Find where the given text appears and provide that cell's center as [x, y] coordinate. 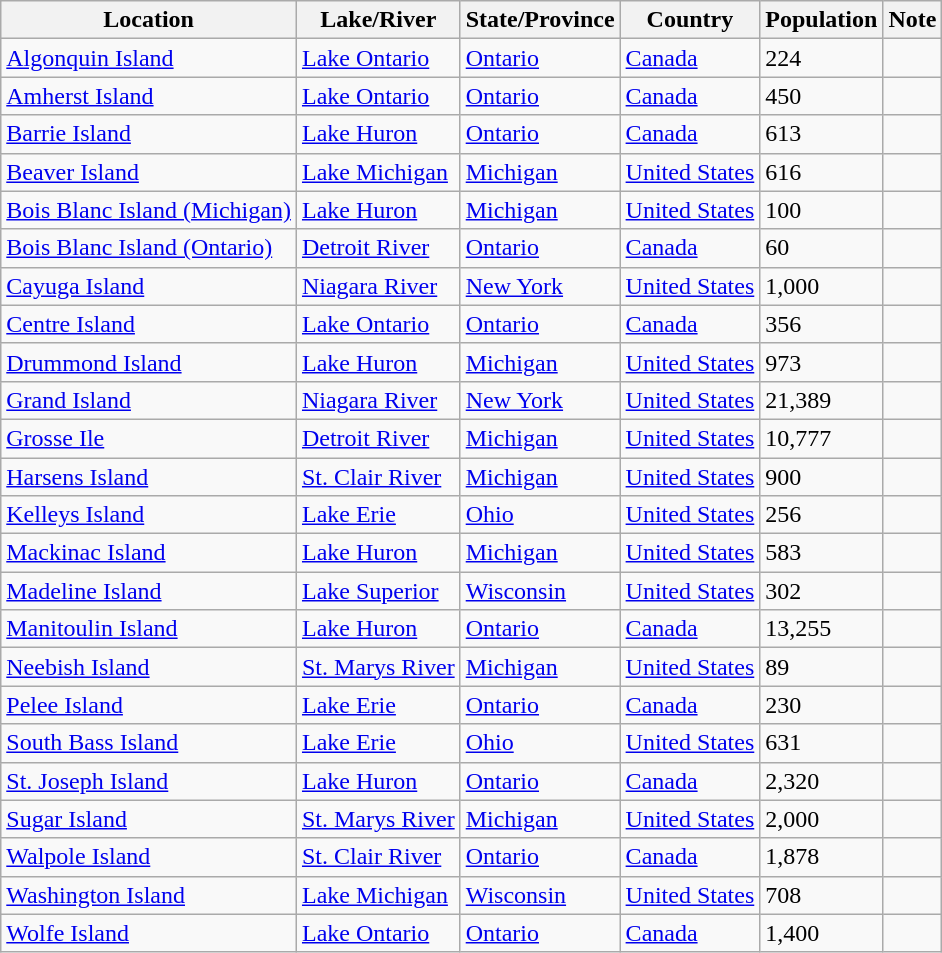
State/Province [540, 20]
60 [822, 248]
Grosse Ile [149, 438]
Barrie Island [149, 134]
2,000 [822, 819]
Mackinac Island [149, 553]
Sugar Island [149, 819]
616 [822, 172]
631 [822, 743]
Centre Island [149, 324]
973 [822, 362]
South Bass Island [149, 743]
Population [822, 20]
613 [822, 134]
Bois Blanc Island (Ontario) [149, 248]
356 [822, 324]
Amherst Island [149, 96]
302 [822, 591]
Bois Blanc Island (Michigan) [149, 210]
Kelleys Island [149, 515]
583 [822, 553]
Manitoulin Island [149, 629]
256 [822, 515]
1,878 [822, 857]
Drummond Island [149, 362]
Washington Island [149, 895]
Algonquin Island [149, 58]
708 [822, 895]
Country [690, 20]
Madeline Island [149, 591]
900 [822, 477]
89 [822, 667]
Beaver Island [149, 172]
Walpole Island [149, 857]
230 [822, 705]
Wolfe Island [149, 933]
St. Joseph Island [149, 781]
Grand Island [149, 400]
Note [912, 20]
1,400 [822, 933]
10,777 [822, 438]
450 [822, 96]
224 [822, 58]
Harsens Island [149, 477]
13,255 [822, 629]
Neebish Island [149, 667]
Lake/River [378, 20]
Lake Superior [378, 591]
2,320 [822, 781]
Location [149, 20]
Cayuga Island [149, 286]
21,389 [822, 400]
Pelee Island [149, 705]
100 [822, 210]
1,000 [822, 286]
